Determine the (X, Y) coordinate at the center of the cell enclosing the given text.  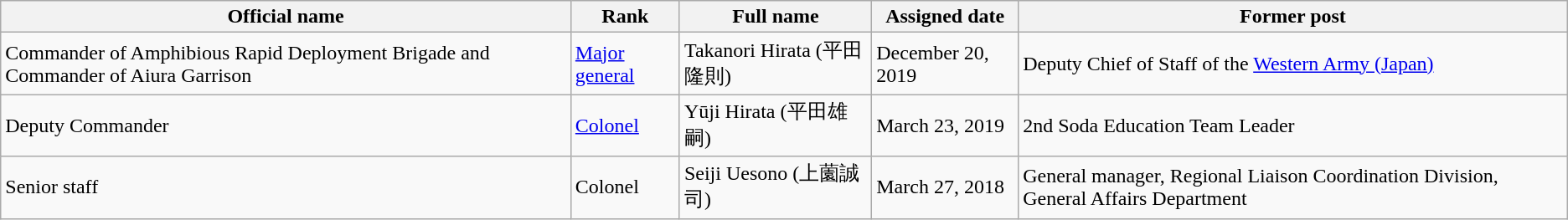
Deputy Commander (286, 125)
Full name (776, 17)
December 20, 2019 (945, 64)
Official name (286, 17)
Yūji Hirata (平田雄嗣) (776, 125)
Deputy Chief of Staff of the Western Army (Japan) (1293, 64)
Former post (1293, 17)
Rank (625, 17)
General manager, Regional Liaison Coordination Division, General Affairs Department (1293, 187)
Seiji Uesono (上薗誠司) (776, 187)
Senior staff (286, 187)
Takanori Hirata (平田隆則) (776, 64)
March 23, 2019 (945, 125)
Major general (625, 64)
March 27, 2018 (945, 187)
Commander of Amphibious Rapid Deployment Brigade and Commander of Aiura Garrison (286, 64)
2nd Soda Education Team Leader (1293, 125)
Assigned date (945, 17)
